Capture the cell that displays the provided text and extract its (x, y) central coordinate. 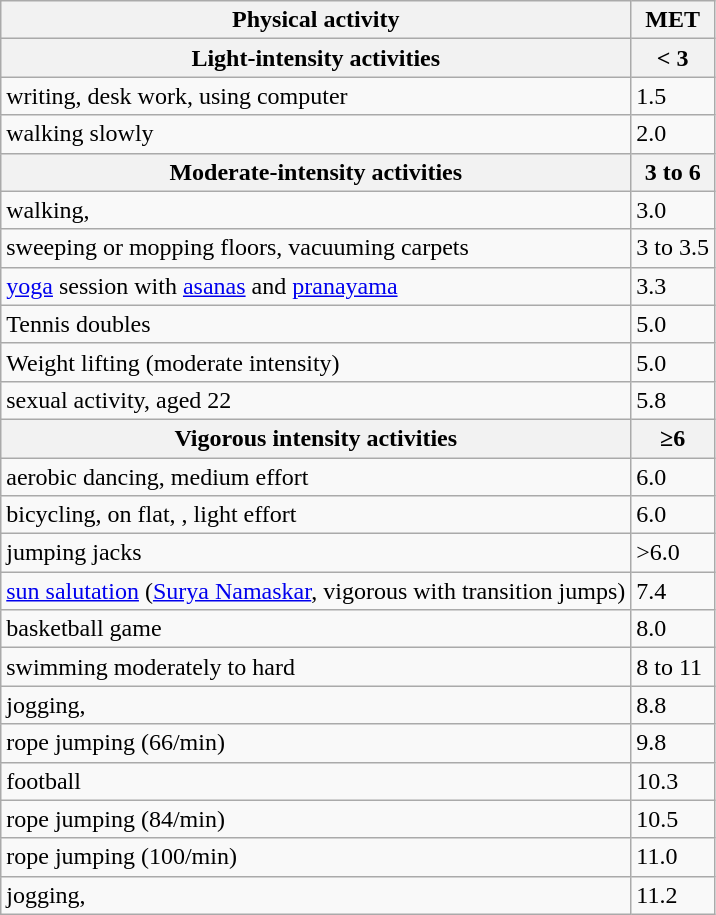
11.2 (673, 895)
walking, (316, 210)
8 to 11 (673, 667)
8.0 (673, 629)
rope jumping (66/min) (316, 743)
3.3 (673, 286)
5.8 (673, 400)
sexual activity, aged 22 (316, 400)
Weight lifting (moderate intensity) (316, 362)
basketball game (316, 629)
writing, desk work, using computer (316, 96)
10.5 (673, 819)
1.5 (673, 96)
7.4 (673, 591)
sun salutation (Surya Namaskar, vigorous with transition jumps) (316, 591)
< 3 (673, 58)
walking slowly (316, 134)
football (316, 781)
>6.0 (673, 553)
jumping jacks (316, 553)
Light-intensity activities (316, 58)
3 to 6 (673, 172)
bicycling, on flat, , light effort (316, 515)
Moderate-intensity activities (316, 172)
11.0 (673, 857)
Vigorous intensity activities (316, 438)
10.3 (673, 781)
yoga session with asanas and pranayama (316, 286)
≥6 (673, 438)
Physical activity (316, 20)
9.8 (673, 743)
MET (673, 20)
swimming moderately to hard (316, 667)
Tennis doubles (316, 324)
3.0 (673, 210)
3 to 3.5 (673, 248)
8.8 (673, 705)
aerobic dancing, medium effort (316, 477)
rope jumping (84/min) (316, 819)
sweeping or mopping floors, vacuuming carpets (316, 248)
rope jumping (100/min) (316, 857)
2.0 (673, 134)
